Output the [X, Y] coordinate of the center of the cell containing the given text.  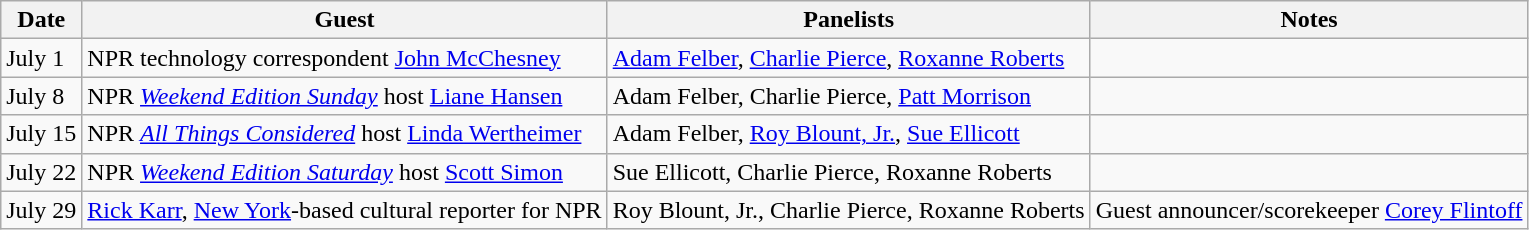
July 29 [42, 210]
Adam Felber, Roy Blount, Jr., Sue Ellicott [848, 134]
Roy Blount, Jr., Charlie Pierce, Roxanne Roberts [848, 210]
July 1 [42, 58]
NPR All Things Considered host Linda Wertheimer [344, 134]
Panelists [848, 20]
Adam Felber, Charlie Pierce, Roxanne Roberts [848, 58]
NPR Weekend Edition Saturday host Scott Simon [344, 172]
Guest announcer/scorekeeper Corey Flintoff [1309, 210]
Date [42, 20]
NPR Weekend Edition Sunday host Liane Hansen [344, 96]
July 8 [42, 96]
Rick Karr, New York-based cultural reporter for NPR [344, 210]
NPR technology correspondent John McChesney [344, 58]
Guest [344, 20]
Sue Ellicott, Charlie Pierce, Roxanne Roberts [848, 172]
Adam Felber, Charlie Pierce, Patt Morrison [848, 96]
Notes [1309, 20]
July 22 [42, 172]
July 15 [42, 134]
